Pinpoint the cell where the given text exists, returning its (X, Y) midpoint coordinate. 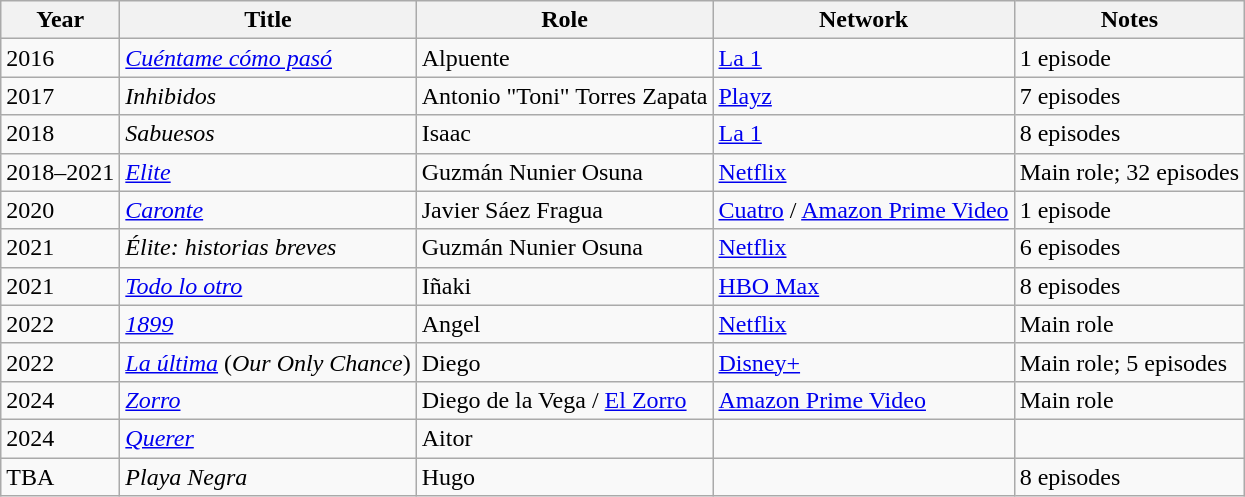
Playa Negra (268, 477)
Sabuesos (268, 134)
Main role; 5 episodes (1129, 362)
Cuatro / Amazon Prime Video (864, 210)
2017 (60, 96)
Aitor (564, 438)
2016 (60, 58)
Diego de la Vega / El Zorro (564, 400)
Inhibidos (268, 96)
Cuéntame cómo pasó (268, 58)
Angel (564, 324)
Amazon Prime Video (864, 400)
Javier Sáez Fragua (564, 210)
6 episodes (1129, 248)
La última (Our Only Chance) (268, 362)
Alpuente (564, 58)
Main role; 32 episodes (1129, 172)
Disney+ (864, 362)
2018 (60, 134)
Caronte (268, 210)
Hugo (564, 477)
Isaac (564, 134)
Playz (864, 96)
TBA (60, 477)
Notes (1129, 20)
Elite (268, 172)
Todo lo otro (268, 286)
Élite: historias breves (268, 248)
Role (564, 20)
HBO Max (864, 286)
1899 (268, 324)
Year (60, 20)
7 episodes (1129, 96)
Network (864, 20)
Zorro (268, 400)
2018–2021 (60, 172)
Title (268, 20)
Diego (564, 362)
Antonio "Toni" Torres Zapata (564, 96)
Querer (268, 438)
Iñaki (564, 286)
2020 (60, 210)
